Output the (X, Y) coordinate of the center of the cell containing the given text.  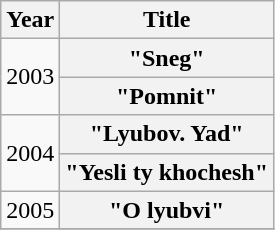
2003 (30, 77)
"Pomnit" (167, 96)
"Yesli ty khochesh" (167, 172)
"O lyubvi" (167, 210)
"Lyubov. Yad" (167, 134)
Title (167, 20)
"Sneg" (167, 58)
Year (30, 20)
2004 (30, 153)
2005 (30, 210)
